Scan for the cell matching the given text and deliver its [X, Y] coordinate at center. 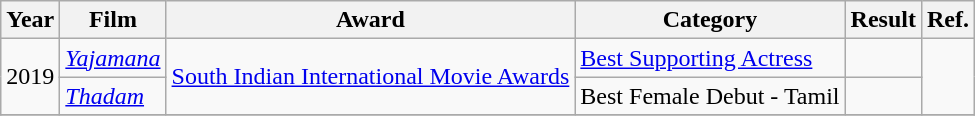
Film [113, 20]
Category [710, 20]
2019 [30, 77]
Year [30, 20]
Best Female Debut - Tamil [710, 96]
South Indian International Movie Awards [370, 77]
Yajamana [113, 58]
Thadam [113, 96]
Award [370, 20]
Ref. [948, 20]
Best Supporting Actress [710, 58]
Result [883, 20]
